Detect which cell encompasses the target text, then output its [x, y] center coordinate. 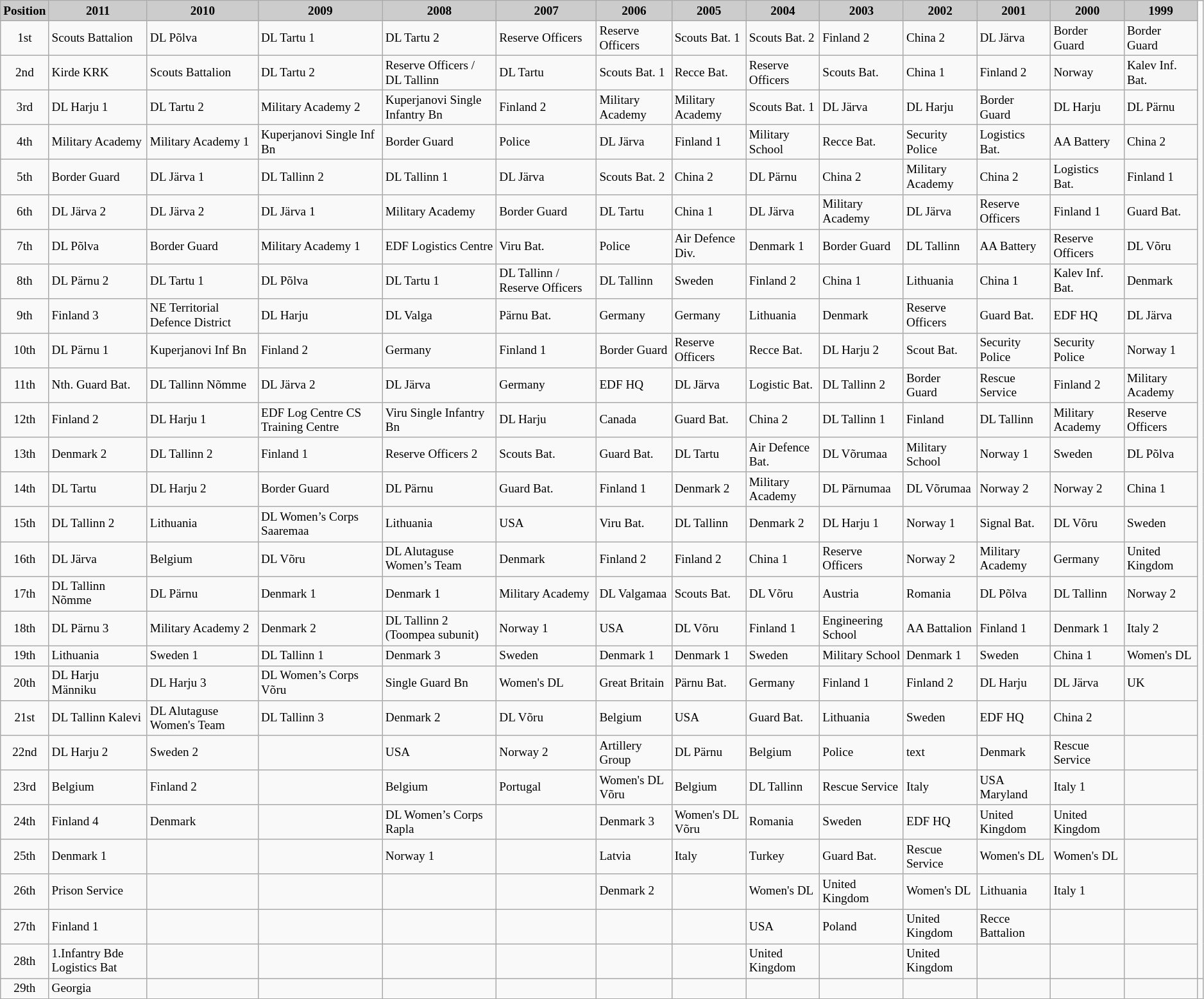
10th [24, 350]
Signal Bat. [1013, 524]
2009 [320, 11]
DL Pärnu 1 [98, 350]
Scout Bat. [940, 350]
25th [24, 857]
text [940, 753]
DL Pärnu 3 [98, 628]
12th [24, 420]
AA Battalion [940, 628]
2000 [1087, 11]
Finland [940, 420]
DL Tallinn / Reserve Officers [547, 281]
7th [24, 246]
DL Tallinn 2 (Toompea subunit) [439, 628]
19th [24, 656]
EDF Logistics Centre [439, 246]
DL Tallinn Kalevi [98, 718]
Logistic Bat. [783, 385]
Great Britain [634, 683]
Finland 3 [98, 315]
Finland 4 [98, 822]
21st [24, 718]
2008 [439, 11]
EDF Log Centre CS Training Centre [320, 420]
Sweden 2 [203, 753]
1st [24, 38]
Latvia [634, 857]
4th [24, 142]
Prison Service [98, 891]
3rd [24, 107]
DL Valgamaa [634, 593]
23rd [24, 787]
2011 [98, 11]
2002 [940, 11]
DL Harju Männiku [98, 683]
DL Women’s Corps Saaremaa [320, 524]
17th [24, 593]
Italy 2 [1160, 628]
6th [24, 212]
18th [24, 628]
8th [24, 281]
DL Valga [439, 315]
DL Pärnu 2 [98, 281]
24th [24, 822]
22nd [24, 753]
Viru Single Infantry Bn [439, 420]
15th [24, 524]
Georgia [98, 989]
2nd [24, 72]
DL Alutaguse Women's Team [203, 718]
Air Defence Div. [709, 246]
29th [24, 989]
Reserve Officers 2 [439, 455]
Engineering School [862, 628]
2004 [783, 11]
1999 [1160, 11]
Portugal [547, 787]
Kuperjanovi Single Infantry Bn [439, 107]
Canada [634, 420]
11th [24, 385]
2007 [547, 11]
DL Women’s Corps Võru [320, 683]
DL Pärnumaa [862, 489]
2001 [1013, 11]
2003 [862, 11]
DL Harju 3 [203, 683]
Kuperjanovi Single Inf Bn [320, 142]
Turkey [783, 857]
DL Tallinn 3 [320, 718]
DL Women’s Corps Rapla [439, 822]
13th [24, 455]
2005 [709, 11]
Poland [862, 926]
28th [24, 961]
NE Territorial Defence District [203, 315]
9th [24, 315]
2006 [634, 11]
Single Guard Bn [439, 683]
16th [24, 558]
26th [24, 891]
27th [24, 926]
Sweden 1 [203, 656]
2010 [203, 11]
UK [1160, 683]
Position [24, 11]
14th [24, 489]
Air Defence Bat. [783, 455]
20th [24, 683]
DL Alutaguse Women’s Team [439, 558]
Kirde KRK [98, 72]
Reserve Officers / DL Tallinn [439, 72]
Artillery Group [634, 753]
1.Infantry Bde Logistics Bat [98, 961]
Austria [862, 593]
USA Maryland [1013, 787]
Nth. Guard Bat. [98, 385]
5th [24, 177]
Norway [1087, 72]
Recce Battalion [1013, 926]
Kuperjanovi Inf Bn [203, 350]
